Pinpoint the cell where the given text exists, returning its (x, y) midpoint coordinate. 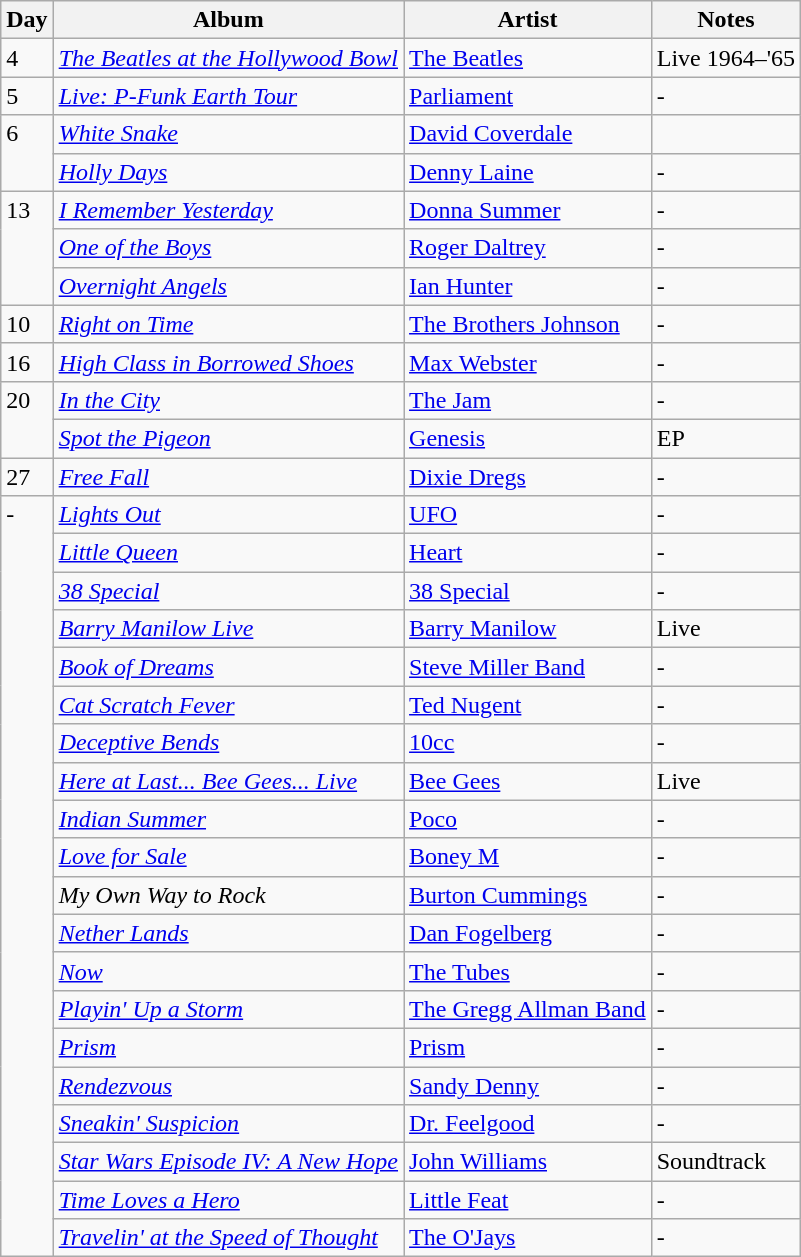
Here at Last... Bee Gees... Live (228, 781)
I Remember Yesterday (228, 210)
The Gregg Allman Band (528, 1009)
10 (27, 324)
Barry Manilow (528, 629)
Max Webster (528, 362)
Burton Cummings (528, 895)
Lights Out (228, 515)
Right on Time (228, 324)
Spot the Pigeon (228, 438)
Time Loves a Hero (228, 1200)
In the City (228, 400)
Soundtrack (726, 1162)
Live 1964–'65 (726, 58)
Ted Nugent (528, 705)
Parliament (528, 96)
Donna Summer (528, 210)
Artist (528, 20)
4 (27, 58)
6 (27, 153)
UFO (528, 515)
Dixie Dregs (528, 477)
The Jam (528, 400)
Album (228, 20)
Sandy Denny (528, 1085)
The Brothers Johnson (528, 324)
Love for Sale (228, 857)
The Beatles (528, 58)
Poco (528, 819)
Now (228, 971)
John Williams (528, 1162)
High Class in Borrowed Shoes (228, 362)
Star Wars Episode IV: A New Hope (228, 1162)
Bee Gees (528, 781)
Nether Lands (228, 933)
EP (726, 438)
Book of Dreams (228, 667)
Live: P-Funk Earth Tour (228, 96)
Deceptive Bends (228, 743)
The Beatles at the Hollywood Bowl (228, 58)
13 (27, 248)
My Own Way to Rock (228, 895)
Indian Summer (228, 819)
16 (27, 362)
Boney M (528, 857)
Travelin' at the Speed of Thought (228, 1238)
Steve Miller Band (528, 667)
Roger Daltrey (528, 248)
Overnight Angels (228, 286)
Ian Hunter (528, 286)
Sneakin' Suspicion (228, 1124)
Heart (528, 553)
5 (27, 96)
Genesis (528, 438)
The O'Jays (528, 1238)
Cat Scratch Fever (228, 705)
Denny Laine (528, 172)
Playin' Up a Storm (228, 1009)
Notes (726, 20)
Day (27, 20)
Dr. Feelgood (528, 1124)
Rendezvous (228, 1085)
Barry Manilow Live (228, 629)
The Tubes (528, 971)
Little Feat (528, 1200)
27 (27, 477)
Holly Days (228, 172)
20 (27, 419)
White Snake (228, 134)
Little Queen (228, 553)
David Coverdale (528, 134)
Free Fall (228, 477)
One of the Boys (228, 248)
Dan Fogelberg (528, 933)
10cc (528, 743)
